Scan for the cell matching the given text and deliver its [x, y] coordinate at center. 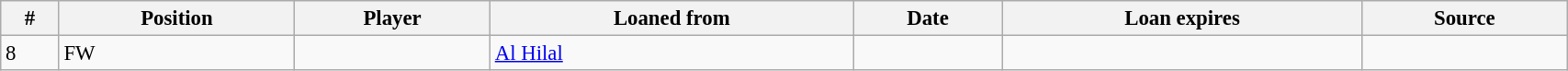
# [29, 18]
8 [29, 53]
Al Hilal [671, 53]
Date [928, 18]
Loaned from [671, 18]
Player [393, 18]
Source [1464, 18]
Position [176, 18]
FW [176, 53]
Loan expires [1182, 18]
